Find where the given text appears and provide that cell's center as [X, Y] coordinate. 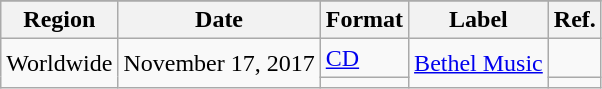
Bethel Music [479, 64]
Date [219, 20]
Region [60, 20]
CD [364, 58]
Worldwide [60, 64]
Label [479, 20]
Format [364, 20]
Ref. [574, 20]
November 17, 2017 [219, 64]
